Output the (x, y) coordinate of the center of the cell containing the given text.  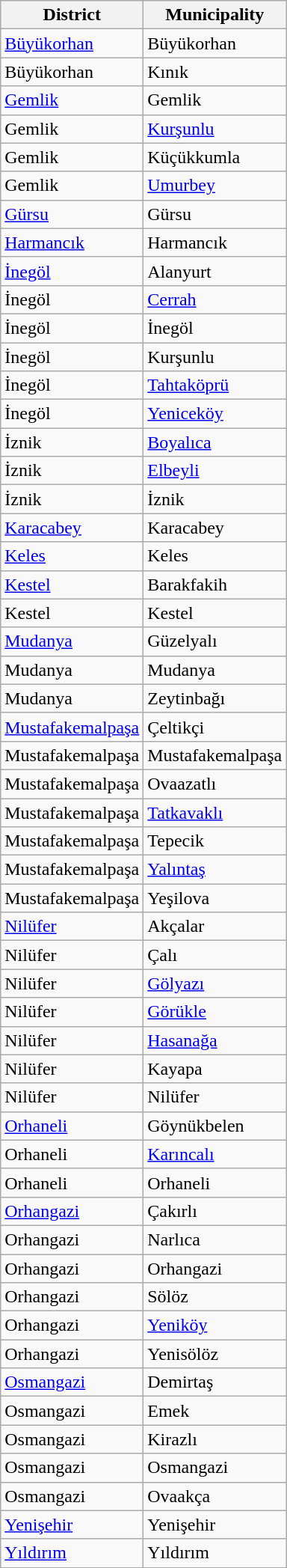
Çeltikçi (215, 727)
Umurbey (215, 186)
Boyalıca (215, 442)
Kayapa (215, 1069)
Çalı (215, 955)
Karıncalı (215, 1154)
Güzelyalı (215, 641)
District (72, 15)
Tatkavaklı (215, 812)
Yeşilova (215, 898)
Yeniköy (215, 1326)
Gölyazı (215, 983)
Tahtaköprü (215, 385)
Barakfakih (215, 585)
Küçükkumla (215, 157)
Alanyurt (215, 271)
Narlıca (215, 1239)
Elbeyli (215, 471)
Ovaakça (215, 1496)
Görükle (215, 1012)
Demirtaş (215, 1382)
Tepecik (215, 841)
Kirazlı (215, 1439)
Akçalar (215, 927)
Cerrah (215, 299)
Zeytinbağı (215, 698)
Çakırlı (215, 1211)
Yenisölöz (215, 1354)
Yalıntaş (215, 870)
Emek (215, 1411)
Hasanağa (215, 1040)
Kınık (215, 72)
Ovaazatlı (215, 784)
Yeniceköy (215, 414)
Göynükbelen (215, 1126)
Municipality (215, 15)
Sölöz (215, 1297)
